Extract the [X, Y] coordinate from the center of the cell holding the provided text.  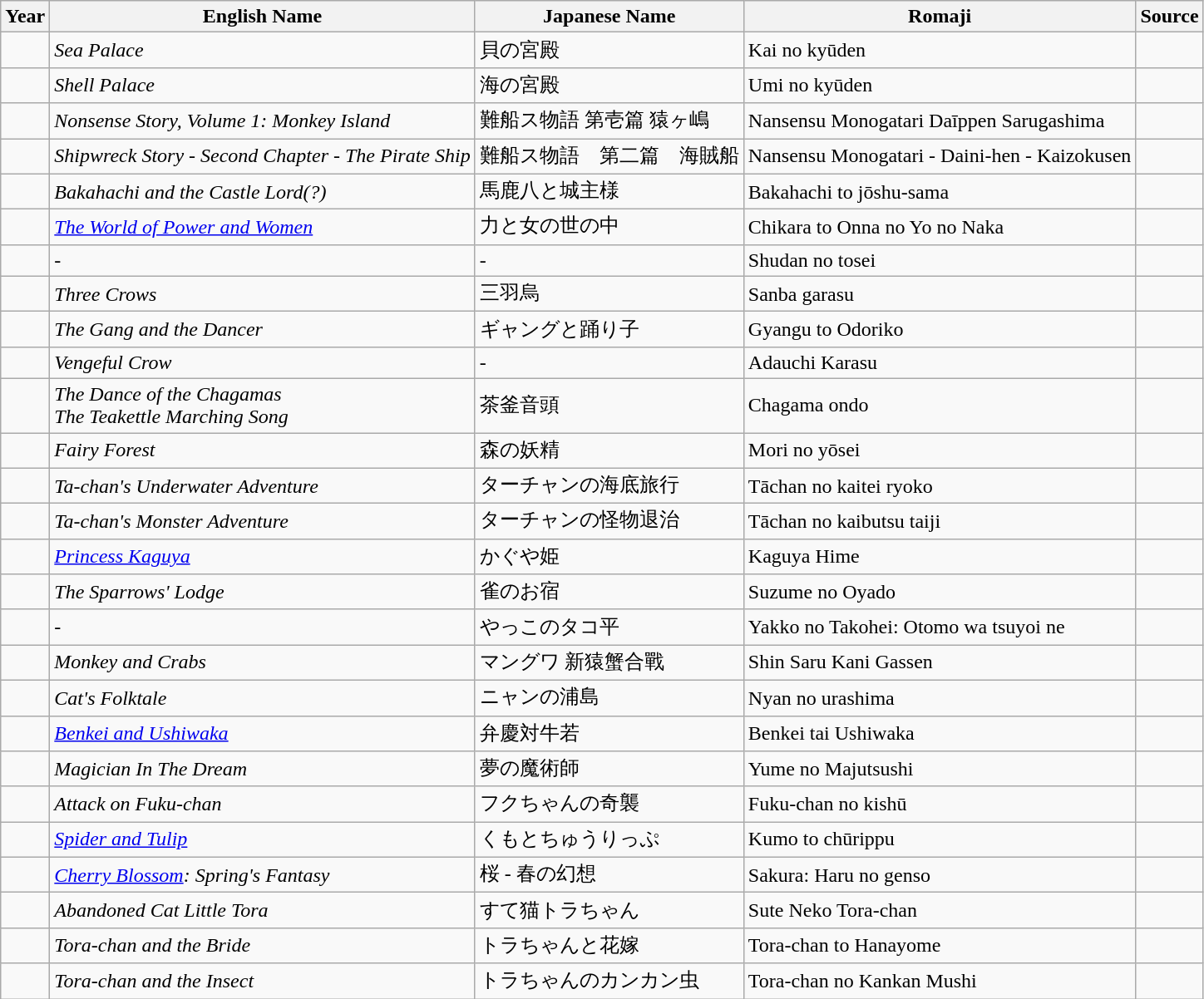
Mori no yōsei [940, 450]
くもとちゅうりっぷ [609, 839]
かぐや姫 [609, 557]
マングワ 新猿蟹合戰 [609, 663]
Cat's Folktale [263, 698]
Bakahachi to jōshu-sama [940, 191]
Japanese Name [609, 17]
トラちゃんと花嫁 [609, 946]
弁慶対牛若 [609, 733]
夢の魔術師 [609, 770]
Tora-chan no Kankan Mushi [940, 981]
Kai no kyūden [940, 50]
Yume no Majutsushi [940, 770]
Benkei and Ushiwaka [263, 733]
The World of Power and Women [263, 228]
Chagama ondo [940, 406]
Tāchan no kaibutsu taiji [940, 522]
Shipwreck Story - Second Chapter - The Pirate Ship [263, 156]
難船ス物語 第二篇 海賊船 [609, 156]
Tāchan no kaitei ryoko [940, 485]
The Sparrows' Lodge [263, 592]
Ta-chan's Underwater Adventure [263, 485]
フクちゃんの奇襲 [609, 805]
Sanba garasu [940, 294]
やっこのタコ平 [609, 627]
三羽烏 [609, 294]
ニャンの浦島 [609, 698]
海の宮殿 [609, 85]
Fairy Forest [263, 450]
貝の宮殿 [609, 50]
Nyan no urashima [940, 698]
Shin Saru Kani Gassen [940, 663]
馬鹿八と城主様 [609, 191]
Nansensu Monogatari - Daini-hen - Kaizokusen [940, 156]
森の妖精 [609, 450]
Yakko no Takohei: Otomo wa tsuyoi ne [940, 627]
Kaguya Hime [940, 557]
Romaji [940, 17]
Bakahachi and the Castle Lord(?) [263, 191]
Monkey and Crabs [263, 663]
Gyangu to Odoriko [940, 329]
Abandoned Cat Little Tora [263, 911]
Three Crows [263, 294]
Attack on Fuku-chan [263, 805]
ギャングと踊り子 [609, 329]
Tora-chan to Hanayome [940, 946]
Tora-chan and the Bride [263, 946]
Suzume no Oyado [940, 592]
Nansensu Monogatari Daīppen Sarugashima [940, 121]
ターチャンの海底旅行 [609, 485]
Tora-chan and the Insect [263, 981]
Shudan no tosei [940, 260]
Benkei tai Ushiwaka [940, 733]
力と女の世の中 [609, 228]
Spider and Tulip [263, 839]
難船ス物語 第壱篇 猿ヶ嶋 [609, 121]
Nonsense Story, Volume 1: Monkey Island [263, 121]
Kumo to chūrippu [940, 839]
The Dance of the Chagamas The Teakettle Marching Song [263, 406]
Princess Kaguya [263, 557]
Sakura: Haru no genso [940, 874]
茶釜音頭 [609, 406]
English Name [263, 17]
Cherry Blossom: Spring's Fantasy [263, 874]
Fuku-chan no kishū [940, 805]
Chikara to Onna no Yo no Naka [940, 228]
Sute Neko Tora-chan [940, 911]
トラちゃんのカンカン虫 [609, 981]
すて猫トラちゃん [609, 911]
Sea Palace [263, 50]
Year [25, 17]
Magician In The Dream [263, 770]
桜 - 春の幻想 [609, 874]
ターチャンの怪物退治 [609, 522]
Umi no kyūden [940, 85]
雀のお宿 [609, 592]
The Gang and the Dancer [263, 329]
Vengeful Crow [263, 362]
Shell Palace [263, 85]
Source [1169, 17]
Adauchi Karasu [940, 362]
Ta-chan's Monster Adventure [263, 522]
